Scan for the cell matching the given text and deliver its [X, Y] coordinate at center. 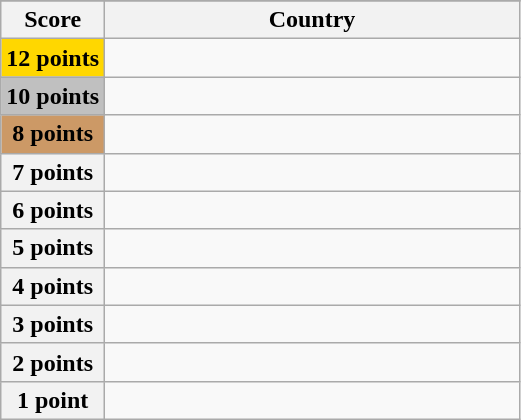
5 points [53, 248]
12 points [53, 58]
Country [312, 20]
6 points [53, 210]
4 points [53, 286]
Score [53, 20]
10 points [53, 96]
7 points [53, 172]
3 points [53, 324]
2 points [53, 362]
8 points [53, 134]
1 point [53, 400]
